Locate the cell with the specified text and output its (X, Y) center coordinate. 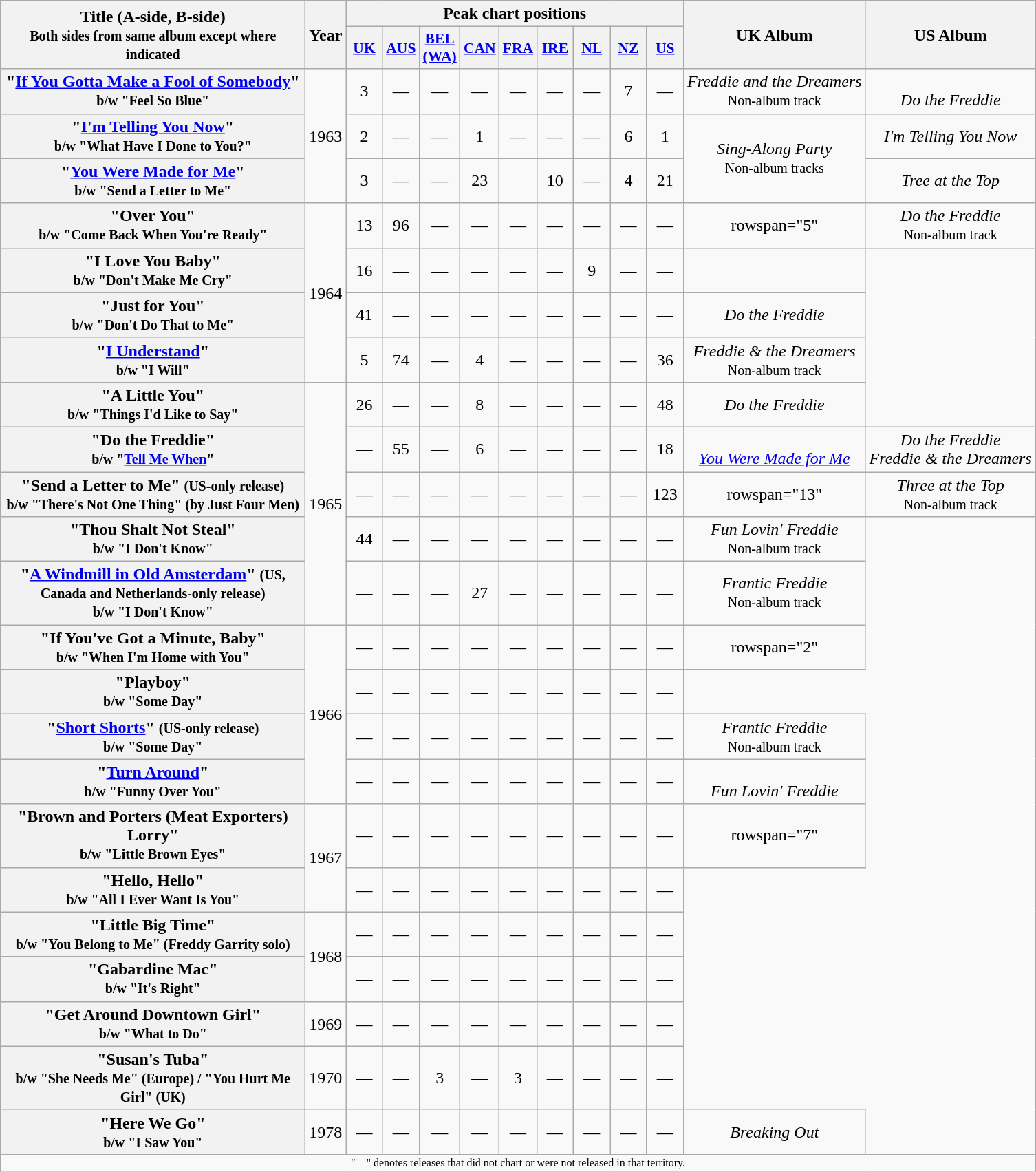
CAN (480, 48)
US Album (951, 34)
1966 (326, 714)
1967 (326, 857)
"A Little You"b/w "Things I'd Like to Say" (153, 405)
1963 (326, 136)
74 (400, 359)
Freddie and the DreamersNon-album track (775, 91)
23 (480, 180)
Title (A-side, B-side)Both sides from same album except where indicated (153, 34)
You Were Made for Me (775, 449)
rowspan="13" (775, 494)
1969 (326, 1024)
1968 (326, 957)
27 (480, 593)
48 (665, 405)
Tree at the Top (951, 180)
Three at the TopNon-album track (951, 494)
Fun Lovin' FreddieNon-album track (775, 540)
13 (365, 226)
UK Album (775, 34)
"I Understand"b/w "I Will" (153, 359)
"Here We Go"b/w "I Saw You" (153, 1131)
"Over You"b/w "Come Back When You're Ready" (153, 226)
"Susan's Tuba" b/w "She Needs Me" (Europe) / "You Hurt Me Girl" (UK) (153, 1078)
"If You've Got a Minute, Baby"b/w "When I'm Home with You" (153, 647)
"Little Big Time"b/w "You Belong to Me" (Freddy Garrity solo) (153, 935)
"Do the Freddie"b/w "Tell Me When" (153, 449)
rowspan="5" (775, 226)
8 (480, 405)
"I'm Telling You Now"b/w "What Have I Done to You?" (153, 136)
"You Were Made for Me"b/w "Send a Letter to Me" (153, 180)
"Turn Around"b/w "Funny Over You" (153, 782)
123 (665, 494)
7 (629, 91)
FRA (518, 48)
"Playboy"b/w "Some Day" (153, 692)
Year (326, 34)
US (665, 48)
"A Windmill in Old Amsterdam" (US, Canada and Netherlands-only release)b/w "I Don't Know" (153, 593)
26 (365, 405)
1970 (326, 1078)
"If You Gotta Make a Fool of Somebody"b/w "Feel So Blue" (153, 91)
Breaking Out (775, 1131)
18 (665, 449)
2 (365, 136)
36 (665, 359)
"Just for You"b/w "Don't Do That to Me" (153, 315)
9 (592, 270)
Fun Lovin' Freddie (775, 782)
55 (400, 449)
NL (592, 48)
"Short Shorts" (US-only release)b/w "Some Day" (153, 736)
10 (554, 180)
rowspan="2" (775, 647)
"—" denotes releases that did not chart or were not released in that territory. (519, 1162)
"Send a Letter to Me" (US-only release)b/w "There's Not One Thing" (by Just Four Men) (153, 494)
IRE (554, 48)
1964 (326, 292)
41 (365, 315)
16 (365, 270)
Peak chart positions (515, 14)
Do the FreddieFreddie & the Dreamers (951, 449)
BEL (WA) (440, 48)
"Thou Shalt Not Steal"b/w "I Don't Know" (153, 540)
5 (365, 359)
"Gabardine Mac"b/w "It's Right" (153, 979)
44 (365, 540)
"Get Around Downtown Girl"b/w "What to Do" (153, 1024)
Sing-Along PartyNon-album tracks (775, 158)
Do the FreddieNon-album track (951, 226)
96 (400, 226)
1978 (326, 1131)
UK (365, 48)
AUS (400, 48)
Freddie & the DreamersNon-album track (775, 359)
"Brown and Porters (Meat Exporters) Lorry"b/w "Little Brown Eyes" (153, 835)
I'm Telling You Now (951, 136)
rowspan="7" (775, 835)
"I Love You Baby"b/w "Don't Make Me Cry" (153, 270)
21 (665, 180)
NZ (629, 48)
"Hello, Hello"b/w "All I Ever Want Is You" (153, 889)
1965 (326, 503)
